Return [x, y] of the center of cell containing provided text 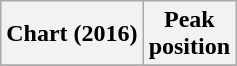
Chart (2016) [72, 34]
Peakposition [189, 34]
